Find where the given text appears and provide that cell's center as (X, Y) coordinate. 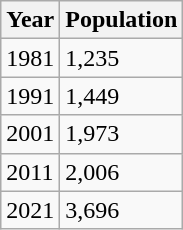
2021 (30, 210)
Year (30, 20)
2011 (30, 172)
3,696 (122, 210)
1991 (30, 96)
2,006 (122, 172)
1,449 (122, 96)
Population (122, 20)
1,973 (122, 134)
1981 (30, 58)
2001 (30, 134)
1,235 (122, 58)
